Extract the [X, Y] coordinate from the center of the cell holding the provided text.  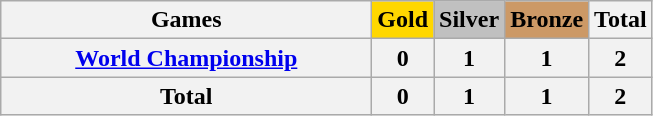
Silver [470, 20]
Gold [403, 20]
World Championship [186, 58]
Games [186, 20]
Bronze [547, 20]
